Scan for the cell matching the given text and deliver its [x, y] coordinate at center. 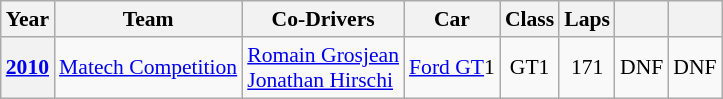
Class [530, 19]
Romain Grosjean Jonathan Hirschi [323, 68]
171 [587, 68]
2010 [28, 68]
Year [28, 19]
GT1 [530, 68]
Ford GT1 [452, 68]
Co-Drivers [323, 19]
Car [452, 19]
Team [148, 19]
Matech Competition [148, 68]
Laps [587, 19]
